Identify which cell holds the provided text, then report its [x, y] central coordinate. 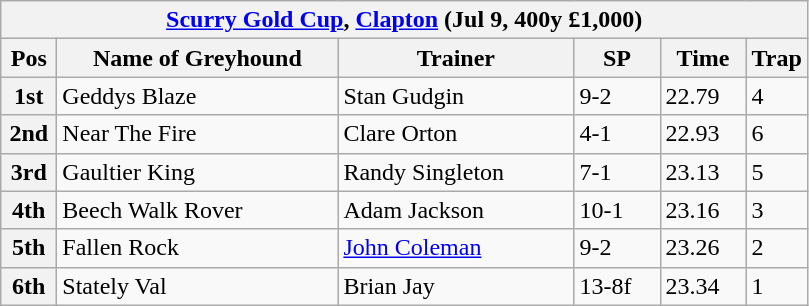
13-8f [617, 286]
Clare Orton [456, 134]
5 [776, 172]
Time [703, 58]
4th [29, 210]
2 [776, 248]
Geddys Blaze [198, 96]
23.34 [703, 286]
Brian Jay [456, 286]
3 [776, 210]
Pos [29, 58]
5th [29, 248]
3rd [29, 172]
Stan Gudgin [456, 96]
23.13 [703, 172]
Fallen Rock [198, 248]
4-1 [617, 134]
10-1 [617, 210]
Name of Greyhound [198, 58]
22.79 [703, 96]
Randy Singleton [456, 172]
23.16 [703, 210]
6th [29, 286]
Scurry Gold Cup, Clapton (Jul 9, 400y £1,000) [404, 20]
1st [29, 96]
23.26 [703, 248]
4 [776, 96]
SP [617, 58]
1 [776, 286]
Beech Walk Rover [198, 210]
6 [776, 134]
22.93 [703, 134]
Trap [776, 58]
Trainer [456, 58]
Gaultier King [198, 172]
7-1 [617, 172]
2nd [29, 134]
Near The Fire [198, 134]
Stately Val [198, 286]
John Coleman [456, 248]
Adam Jackson [456, 210]
